Find where the given text appears and provide that cell's center as (X, Y) coordinate. 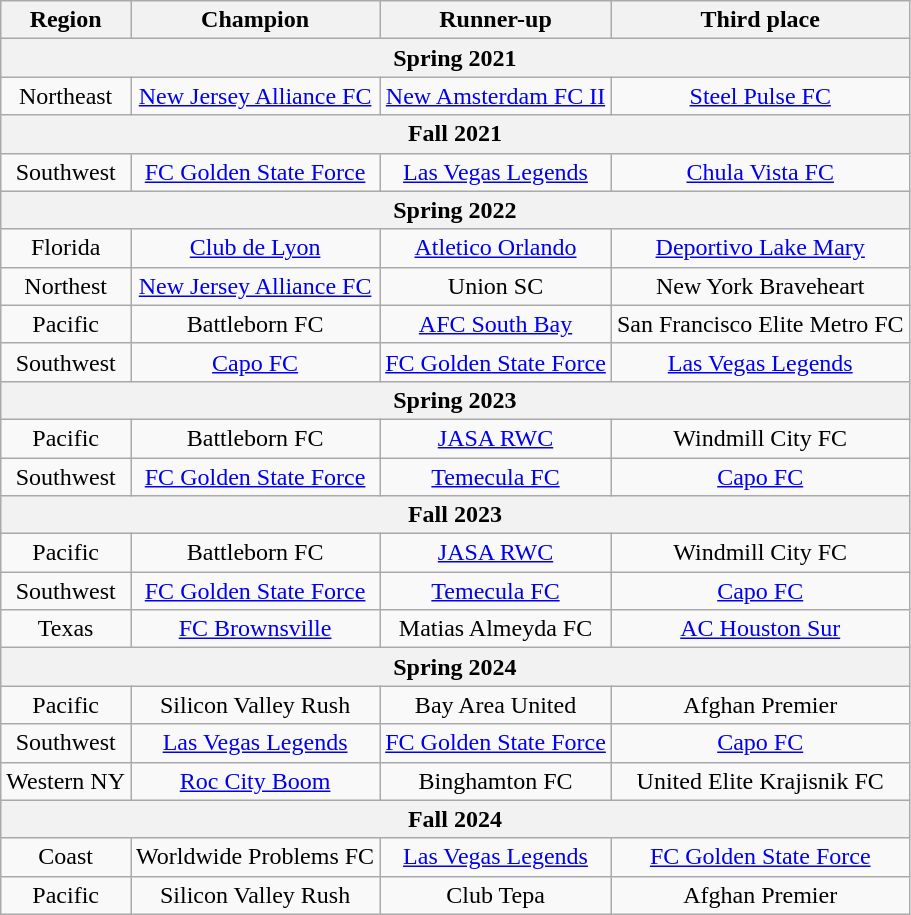
United Elite Krajisnik FC (760, 781)
Union SC (496, 286)
Fall 2024 (455, 819)
AFC South Bay (496, 324)
Northest (66, 286)
Matias Almeyda FC (496, 629)
Champion (256, 20)
Third place (760, 20)
Deportivo Lake Mary (760, 248)
FC Brownsville (256, 629)
Spring 2021 (455, 58)
Florida (66, 248)
Roc City Boom (256, 781)
New Amsterdam FC II (496, 96)
Texas (66, 629)
Runner-up (496, 20)
Northeast (66, 96)
Spring 2024 (455, 667)
Bay Area United (496, 705)
Club Tepa (496, 895)
Fall 2021 (455, 134)
San Francisco Elite Metro FC (760, 324)
AC Houston Sur (760, 629)
Western NY (66, 781)
Chula Vista FC (760, 172)
Region (66, 20)
Coast (66, 857)
Atletico Orlando (496, 248)
Club de Lyon (256, 248)
Spring 2022 (455, 210)
Binghamton FC (496, 781)
Fall 2023 (455, 515)
Steel Pulse FC (760, 96)
Worldwide Problems FC (256, 857)
New York Braveheart (760, 286)
Spring 2023 (455, 400)
